Extract the [X, Y] coordinate from the center of the cell holding the provided text.  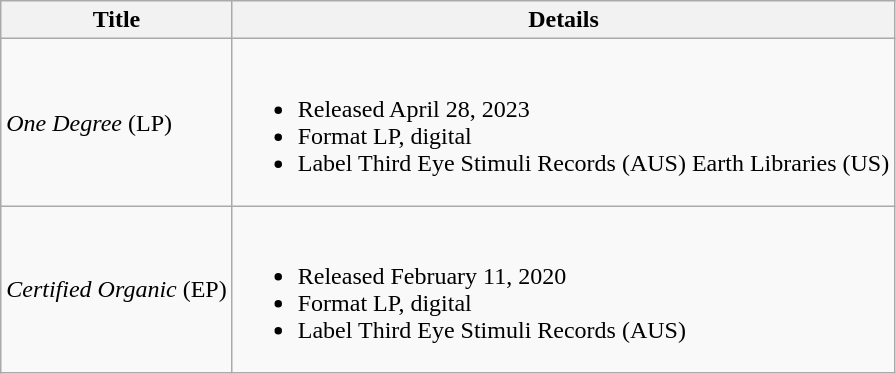
Released February 11, 2020Format LP, digitalLabel Third Eye Stimuli Records (AUS) [563, 290]
Released April 28, 2023Format LP, digitalLabel Third Eye Stimuli Records (AUS) Earth Libraries (US) [563, 122]
Details [563, 20]
Title [116, 20]
Certified Organic (EP) [116, 290]
One Degree (LP) [116, 122]
